Pinpoint the cell where the given text exists, returning its (X, Y) midpoint coordinate. 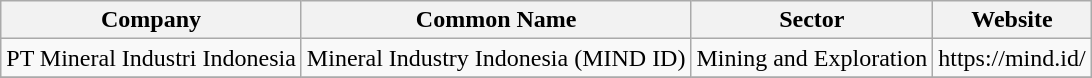
Common Name (496, 20)
Website (1012, 20)
PT Mineral Industri Indonesia (152, 58)
Mineral Industry Indonesia (MIND ID) (496, 58)
Company (152, 20)
Mining and Exploration (812, 58)
https://mind.id/ (1012, 58)
Sector (812, 20)
